Find where the given text appears and provide that cell's center as (x, y) coordinate. 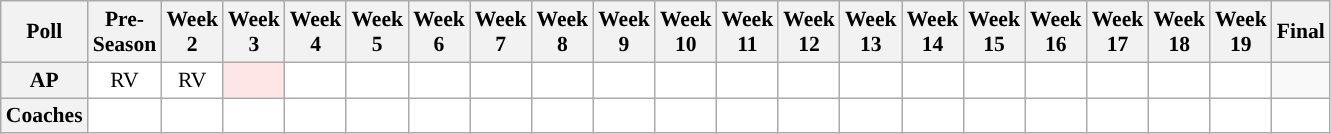
Week3 (254, 32)
Week12 (809, 32)
Week4 (316, 32)
Week6 (439, 32)
Week19 (1241, 32)
Final (1301, 32)
Week15 (994, 32)
Poll (44, 32)
Week8 (562, 32)
Week2 (192, 32)
Week7 (501, 32)
Week18 (1179, 32)
Week9 (624, 32)
Week13 (871, 32)
Week10 (686, 32)
Coaches (44, 116)
Week14 (933, 32)
Week17 (1118, 32)
Week16 (1056, 32)
Pre-Season (125, 32)
Week11 (748, 32)
AP (44, 80)
Week5 (377, 32)
